Pinpoint the cell where the given text exists, returning its (x, y) midpoint coordinate. 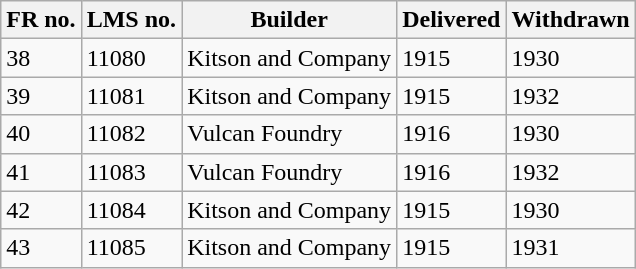
1931 (570, 248)
Builder (290, 20)
11080 (131, 58)
42 (41, 210)
11083 (131, 172)
43 (41, 248)
39 (41, 96)
Withdrawn (570, 20)
38 (41, 58)
FR no. (41, 20)
11084 (131, 210)
11085 (131, 248)
11082 (131, 134)
LMS no. (131, 20)
40 (41, 134)
11081 (131, 96)
41 (41, 172)
Delivered (452, 20)
